Locate the cell with the specified text and output its (X, Y) center coordinate. 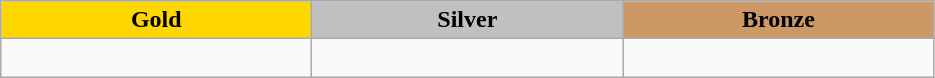
Gold (156, 20)
Silver (468, 20)
Bronze (778, 20)
